Capture the cell that displays the provided text and extract its [X, Y] central coordinate. 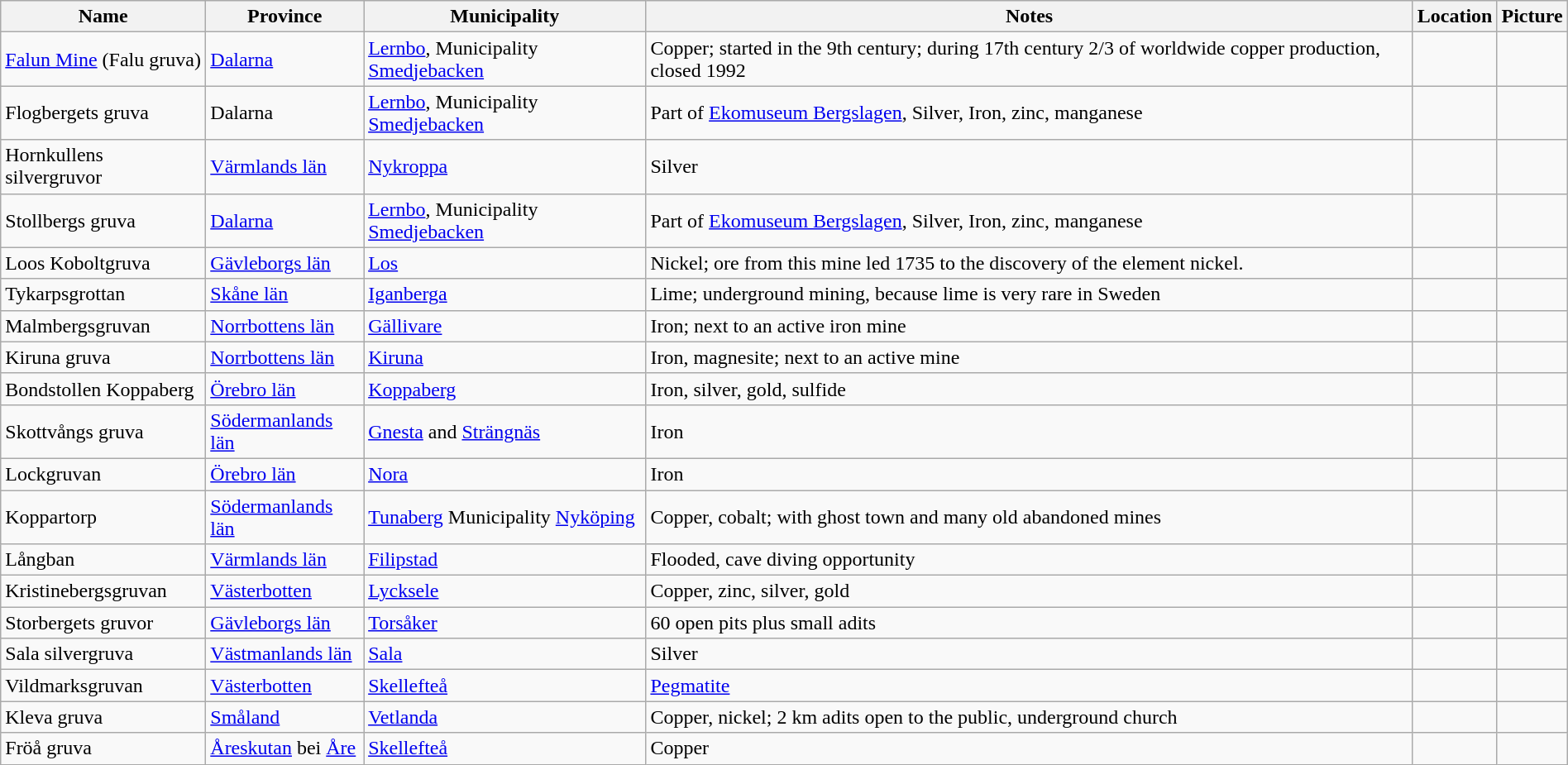
Name [103, 17]
Iron, silver, gold, sulfide [1029, 389]
Torsåker [504, 623]
Nickel; ore from this mine led 1735 to the discovery of the element nickel. [1029, 263]
Falun Mine (Falu gruva) [103, 60]
Municipality [504, 17]
Flooded, cave diving opportunity [1029, 560]
Skåne län [284, 294]
Västmanlands län [284, 654]
Hornkullens silvergruvor [103, 167]
60 open pits plus small adits [1029, 623]
Iron, magnesite; next to an active mine [1029, 357]
Notes [1029, 17]
Kristinebergsgruvan [103, 591]
Långban [103, 560]
Malmbergsgruvan [103, 326]
Småland [284, 717]
Los [504, 263]
Åreskutan bei Åre [284, 748]
Iron; next to an active iron mine [1029, 326]
Lycksele [504, 591]
Filipstad [504, 560]
Pegmatite [1029, 686]
Fröå gruva [103, 748]
Nykroppa [504, 167]
Kleva gruva [103, 717]
Skottvångs gruva [103, 432]
Kiruna [504, 357]
Picture [1532, 17]
Storbergets gruvor [103, 623]
Gnesta and Strängnäs [504, 432]
Stollbergs gruva [103, 220]
Lockgruvan [103, 474]
Copper, nickel; 2 km adits open to the public, underground church [1029, 717]
Iganberga [504, 294]
Lime; underground mining, because lime is very rare in Sweden [1029, 294]
Copper; started in the 9th century; during 17th century 2/3 of worldwide copper production, closed 1992 [1029, 60]
Tykarpsgrottan [103, 294]
Location [1455, 17]
Sala [504, 654]
Nora [504, 474]
Loos Koboltgruva [103, 263]
Province [284, 17]
Kiruna gruva [103, 357]
Vildmarksgruvan [103, 686]
Sala silvergruva [103, 654]
Copper, zinc, silver, gold [1029, 591]
Copper, cobalt; with ghost town and many old abandoned mines [1029, 516]
Bondstollen Koppaberg [103, 389]
Copper [1029, 748]
Vetlanda [504, 717]
Koppartorp [103, 516]
Tunaberg Municipality Nyköping [504, 516]
Gällivare [504, 326]
Flogbergets gruva [103, 112]
Koppaberg [504, 389]
